From the cell containing the given text, extract its center point as (x, y) coordinate. 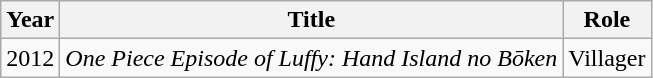
One Piece Episode of Luffy: Hand Island no Bōken (312, 58)
Title (312, 20)
Role (607, 20)
2012 (30, 58)
Villager (607, 58)
Year (30, 20)
